Identify which cell holds the provided text, then report its [X, Y] central coordinate. 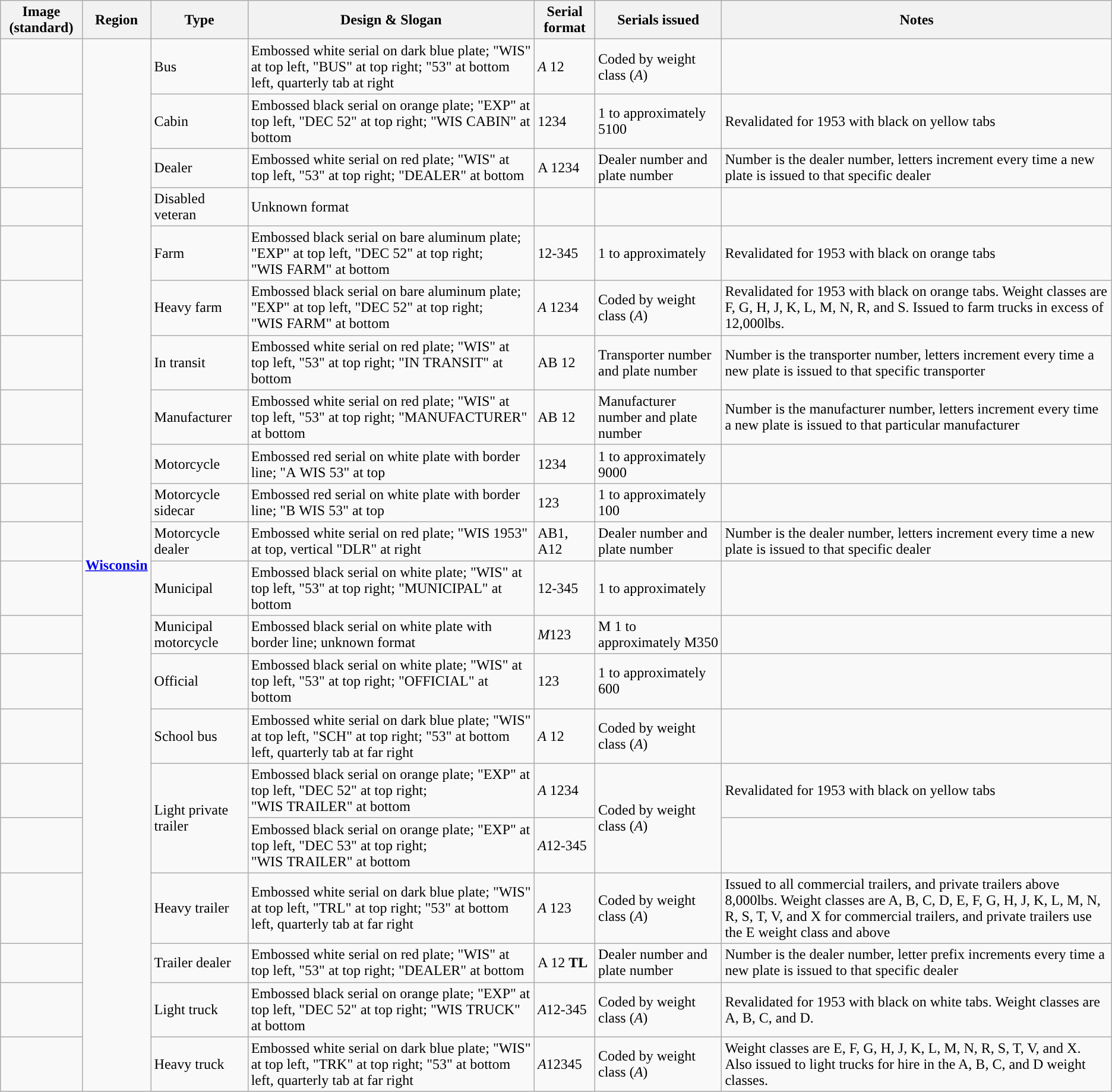
Embossed white serial on red plate; "WIS 1953" at top, vertical "DLR" at right [391, 541]
Embossed white serial on dark blue plate; "WIS" at top left, "TRK" at top right; "53" at bottom left, quarterly tab at far right [391, 1064]
School bus [200, 736]
AB1, A12 [565, 541]
Serial format [565, 20]
Embossed black serial on white plate; "WIS" at top left, "53" at top right; "OFFICIAL" at bottom [391, 681]
A12345 [565, 1064]
Trailer dealer [200, 962]
Official [200, 681]
Revalidated for 1953 with black on orange tabs [917, 253]
Image (standard) [42, 20]
Embossed black serial on orange plate; "EXP" at top left, "DEC 52" at top right; "WIS TRUCK" at bottom [391, 1009]
Embossed red serial on white plate with border line; "A WIS 53" at top [391, 463]
Motorcycle dealer [200, 541]
Embossed white serial on dark blue plate; "WIS" at top left, "SCH" at top right; "53" at bottom left, quarterly tab at far right [391, 736]
Number is the manufacturer number, letters increment every time a new plate is issued to that particular manufacturer [917, 417]
Type [200, 20]
Notes [917, 20]
Disabled veteran [200, 207]
Region [116, 20]
Farm [200, 253]
Weight classes are E, F, G, H, J, K, L, M, N, R, S, T, V, and X. Also issued to light trucks for hire in the A, B, C, and D weight classes. [917, 1064]
Light private trailer [200, 818]
1 to approximately 600 [658, 681]
Embossed black serial on orange plate; "EXP" at top left, "DEC 53" at top right; "WIS TRAILER" at bottom [391, 845]
Embossed black serial on orange plate; "EXP" at top left, "DEC 52" at top right; "WIS TRAILER" at bottom [391, 791]
M123 [565, 635]
Serials issued [658, 20]
Heavy truck [200, 1064]
Number is the transporter number, letters increment every time a new plate is issued to that specific transporter [917, 362]
Motorcycle sidecar [200, 503]
Manufacturer number and plate number [658, 417]
Manufacturer [200, 417]
Number is the dealer number, letter prefix increments every time a new plate is issued to that specific dealer [917, 962]
Revalidated for 1953 with black on white tabs. Weight classes are A, B, C, and D. [917, 1009]
Cabin [200, 121]
Municipal motorcycle [200, 635]
A 123 [565, 908]
Revalidated for 1953 with black on orange tabs. Weight classes are F, G, H, J, K, L, M, N, R, and S. Issued to farm trucks in excess of 12,000lbs. [917, 308]
Embossed black serial on white plate with border line; unknown format [391, 635]
1 to approximately 9000 [658, 463]
Transporter number and plate number [658, 362]
Embossed white serial on red plate; "WIS" at top left, "53" at top right; "MANUFACTURER" at bottom [391, 417]
Motorcycle [200, 463]
1 to approximately 5100 [658, 121]
Light truck [200, 1009]
1 to approximately 100 [658, 503]
M 1 to approximately M350 [658, 635]
A 12 TL [565, 962]
Heavy farm [200, 308]
Heavy trailer [200, 908]
Embossed white serial on dark blue plate; "WIS" at top left, "TRL" at top right; "53" at bottom left, quarterly tab at far right [391, 908]
Embossed black serial on white plate; "WIS" at top left, "53" at top right; "MUNICIPAL" at bottom [391, 588]
Design & Slogan [391, 20]
Dealer [200, 168]
Embossed red serial on white plate with border line; "B WIS 53" at top [391, 503]
Embossed white serial on dark blue plate; "WIS" at top left, "BUS" at top right; "53" at bottom left, quarterly tab at right [391, 67]
Municipal [200, 588]
Bus [200, 67]
Embossed white serial on red plate; "WIS" at top left, "53" at top right; "IN TRANSIT" at bottom [391, 362]
Unknown format [391, 207]
In transit [200, 362]
Embossed black serial on orange plate; "EXP" at top left, "DEC 52" at top right; "WIS CABIN" at bottom [391, 121]
Wisconsin [116, 566]
